Capture the cell that displays the provided text and extract its [X, Y] central coordinate. 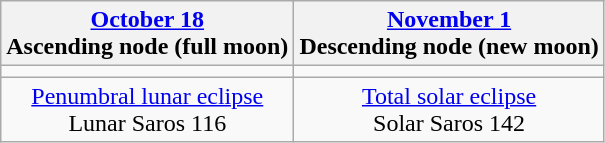
October 18Ascending node (full moon) [148, 34]
Penumbral lunar eclipseLunar Saros 116 [148, 110]
November 1Descending node (new moon) [449, 34]
Total solar eclipseSolar Saros 142 [449, 110]
